Extract the [X, Y] coordinate from the center of the cell holding the provided text.  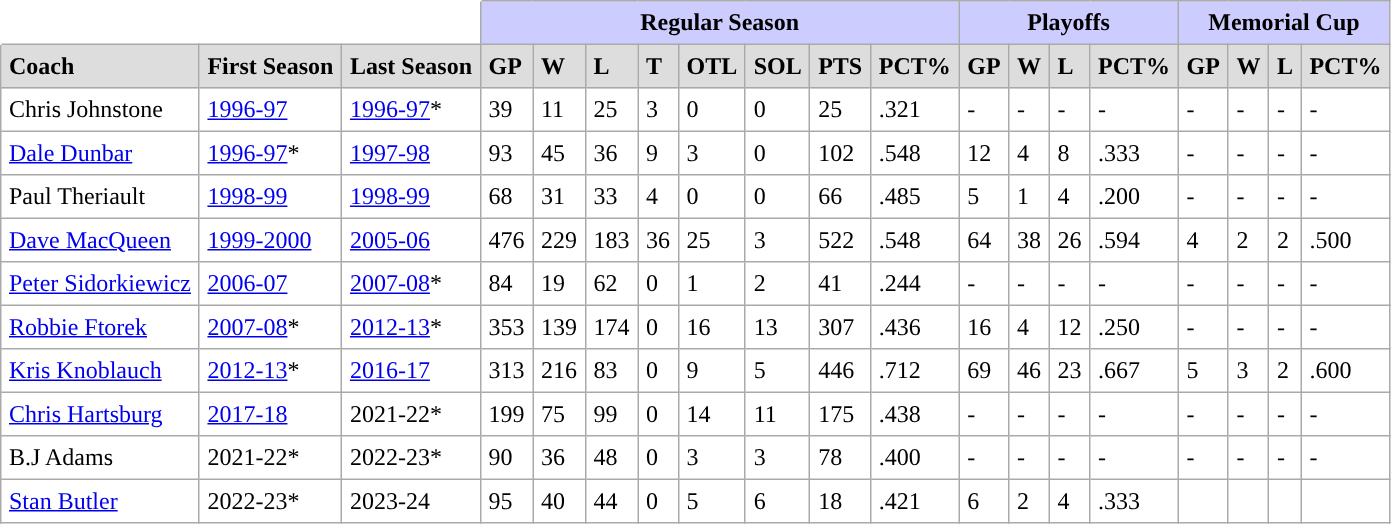
Chris Hartsburg [100, 414]
Memorial Cup [1284, 23]
.594 [1134, 240]
2017-18 [270, 414]
14 [712, 414]
2023-24 [412, 501]
Kris Knoblauch [100, 371]
8 [1069, 153]
174 [611, 327]
18 [840, 501]
Chris Johnstone [100, 110]
31 [559, 197]
19 [559, 284]
75 [559, 414]
307 [840, 327]
175 [840, 414]
Dale Dunbar [100, 153]
T [658, 66]
2016-17 [412, 371]
1999-2000 [270, 240]
.712 [914, 371]
313 [506, 371]
PTS [840, 66]
44 [611, 501]
.250 [1134, 327]
83 [611, 371]
84 [506, 284]
183 [611, 240]
40 [559, 501]
.321 [914, 110]
95 [506, 501]
48 [611, 458]
1996-97 [270, 110]
.485 [914, 197]
Dave MacQueen [100, 240]
33 [611, 197]
.421 [914, 501]
446 [840, 371]
.200 [1134, 197]
229 [559, 240]
93 [506, 153]
26 [1069, 240]
.438 [914, 414]
.500 [1345, 240]
99 [611, 414]
Coach [100, 66]
Last Season [412, 66]
Robbie Ftorek [100, 327]
.244 [914, 284]
13 [778, 327]
2006-07 [270, 284]
41 [840, 284]
.436 [914, 327]
46 [1029, 371]
.400 [914, 458]
102 [840, 153]
Playoffs [1068, 23]
OTL [712, 66]
69 [984, 371]
38 [1029, 240]
353 [506, 327]
64 [984, 240]
90 [506, 458]
.667 [1134, 371]
Regular Season [720, 23]
216 [559, 371]
23 [1069, 371]
139 [559, 327]
1997-98 [412, 153]
Stan Butler [100, 501]
45 [559, 153]
2005-06 [412, 240]
SOL [778, 66]
68 [506, 197]
.600 [1345, 371]
B.J Adams [100, 458]
39 [506, 110]
Paul Theriault [100, 197]
First Season [270, 66]
522 [840, 240]
78 [840, 458]
199 [506, 414]
476 [506, 240]
66 [840, 197]
Peter Sidorkiewicz [100, 284]
62 [611, 284]
